Locate the cell with the specified text and output its (x, y) center coordinate. 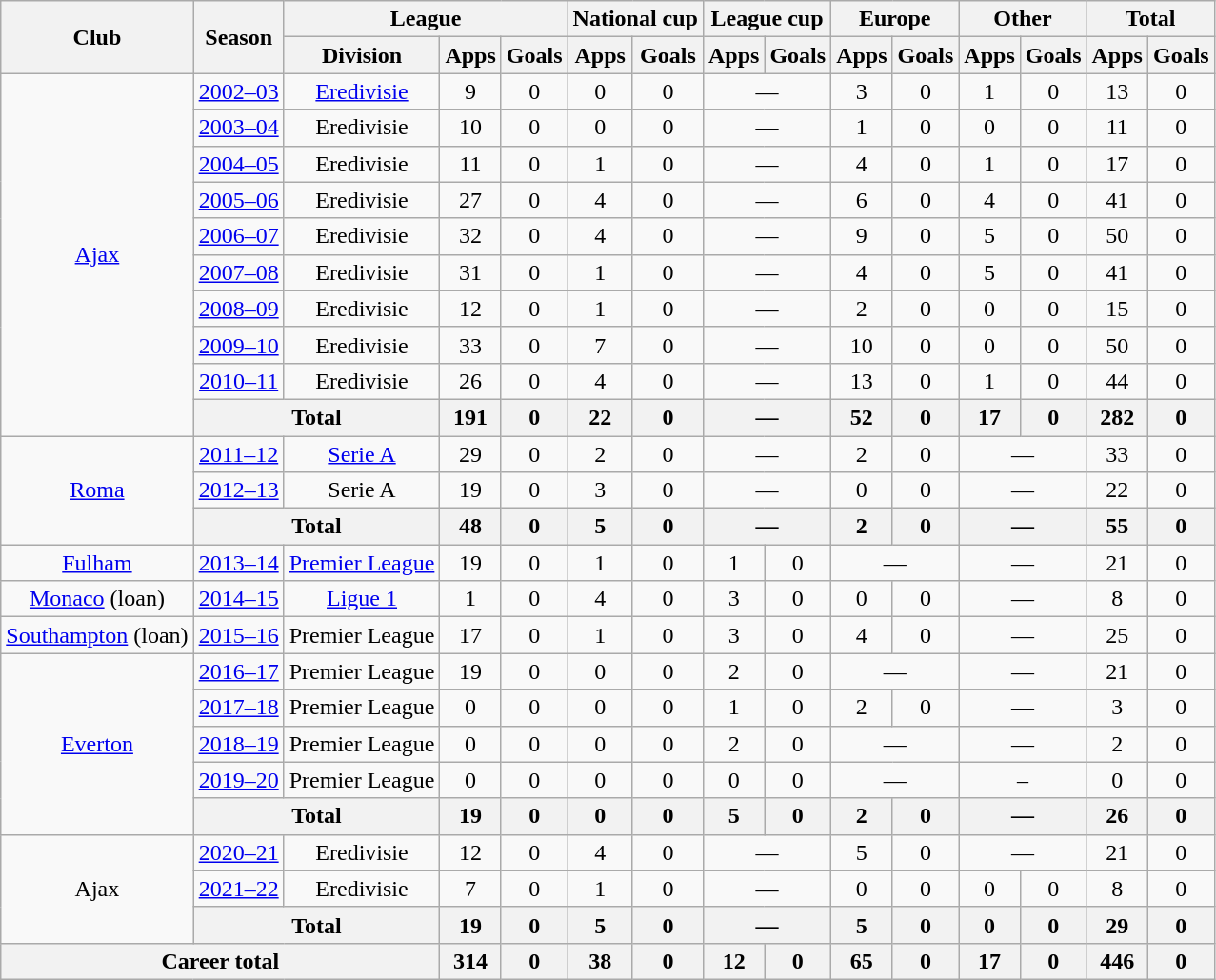
2005–06 (238, 200)
2015–16 (238, 635)
6 (862, 200)
Europe (895, 19)
– (1023, 780)
2012–13 (238, 490)
2018–19 (238, 744)
31 (470, 272)
National cup (635, 19)
65 (862, 961)
Everton (97, 744)
Roma (97, 490)
32 (470, 236)
2010–11 (238, 381)
2006–07 (238, 236)
52 (862, 417)
2013–14 (238, 563)
48 (470, 527)
2021–22 (238, 889)
2009–10 (238, 345)
Season (238, 37)
Southampton (loan) (97, 635)
44 (1117, 381)
2002–03 (238, 91)
2011–12 (238, 454)
27 (470, 200)
2004–05 (238, 164)
2017–18 (238, 708)
League (426, 19)
Fulham (97, 563)
Monaco (loan) (97, 599)
38 (600, 961)
Other (1023, 19)
League cup (767, 19)
15 (1117, 309)
2020–21 (238, 852)
2008–09 (238, 309)
25 (1117, 635)
2016–17 (238, 671)
Ligue 1 (362, 599)
282 (1117, 417)
Division (362, 55)
55 (1117, 527)
2007–08 (238, 272)
314 (470, 961)
Career total (221, 961)
2019–20 (238, 780)
446 (1117, 961)
2003–04 (238, 128)
Club (97, 37)
191 (470, 417)
2014–15 (238, 599)
